Detect which cell encompasses the target text, then output its (x, y) center coordinate. 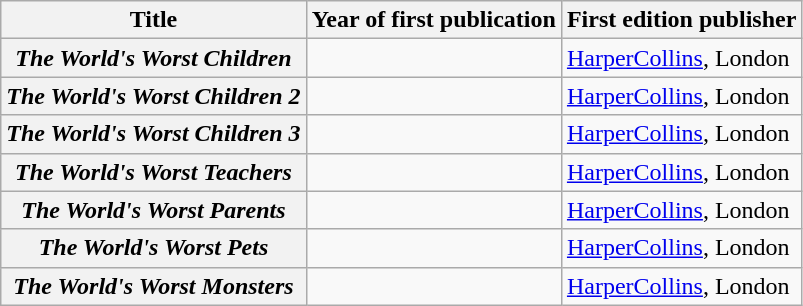
First edition publisher (681, 20)
The World's Worst Children 2 (154, 96)
The World's Worst Pets (154, 248)
The World's Worst Parents (154, 210)
Year of first publication (434, 20)
The World's Worst Monsters (154, 286)
The World's Worst Children (154, 58)
Title (154, 20)
The World's Worst Children 3 (154, 134)
The World's Worst Teachers (154, 172)
